Provide the [X, Y] coordinate of the cell's center where the given text is located.  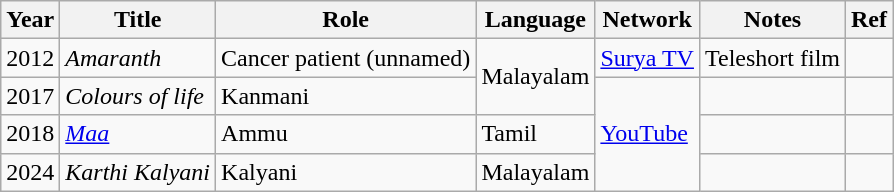
Role [346, 20]
Language [536, 20]
Network [648, 20]
2018 [30, 134]
Teleshort film [772, 58]
2012 [30, 58]
Tamil [536, 134]
Notes [772, 20]
2024 [30, 172]
Cancer patient (unnamed) [346, 58]
2017 [30, 96]
Kanmani [346, 96]
Ref [870, 20]
YouTube [648, 134]
Ammu [346, 134]
Maa [138, 134]
Kalyani [346, 172]
Title [138, 20]
Surya TV [648, 58]
Karthi Kalyani [138, 172]
Amaranth [138, 58]
Colours of life [138, 96]
Year [30, 20]
